Pinpoint the cell where the given text exists, returning its [x, y] midpoint coordinate. 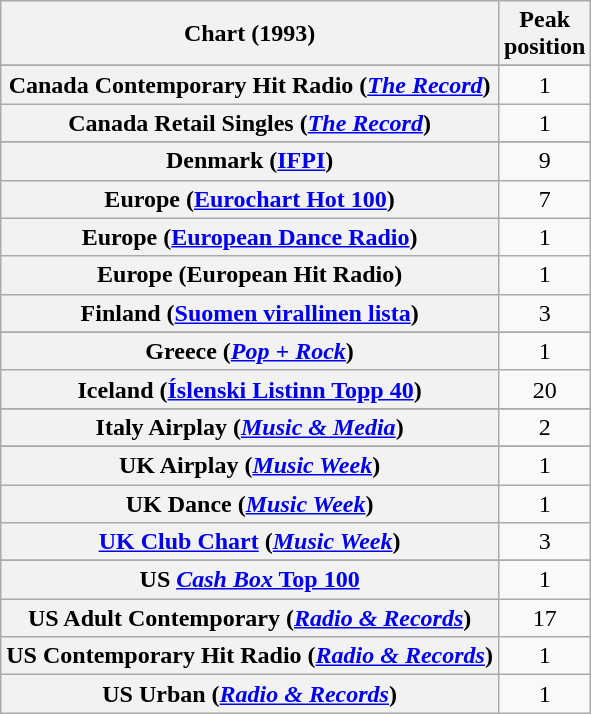
US Urban (Radio & Records) [250, 694]
Iceland (Íslenski Listinn Topp 40) [250, 389]
UK Airplay (Music Week) [250, 465]
Canada Contemporary Hit Radio (The Record) [250, 85]
Chart (1993) [250, 34]
US Cash Box Top 100 [250, 580]
US Adult Contemporary (Radio & Records) [250, 618]
17 [544, 618]
2 [544, 427]
Denmark (IFPI) [250, 161]
7 [544, 199]
Italy Airplay (Music & Media) [250, 427]
Europe (European Dance Radio) [250, 237]
US Contemporary Hit Radio (Radio & Records) [250, 656]
20 [544, 389]
Europe (European Hit Radio) [250, 275]
9 [544, 161]
Peakposition [544, 34]
Canada Retail Singles (The Record) [250, 123]
UK Club Chart (Music Week) [250, 542]
Finland (Suomen virallinen lista) [250, 313]
Europe (Eurochart Hot 100) [250, 199]
UK Dance (Music Week) [250, 503]
Greece (Pop + Rock) [250, 351]
